From the cell containing the given text, extract its center point as (x, y) coordinate. 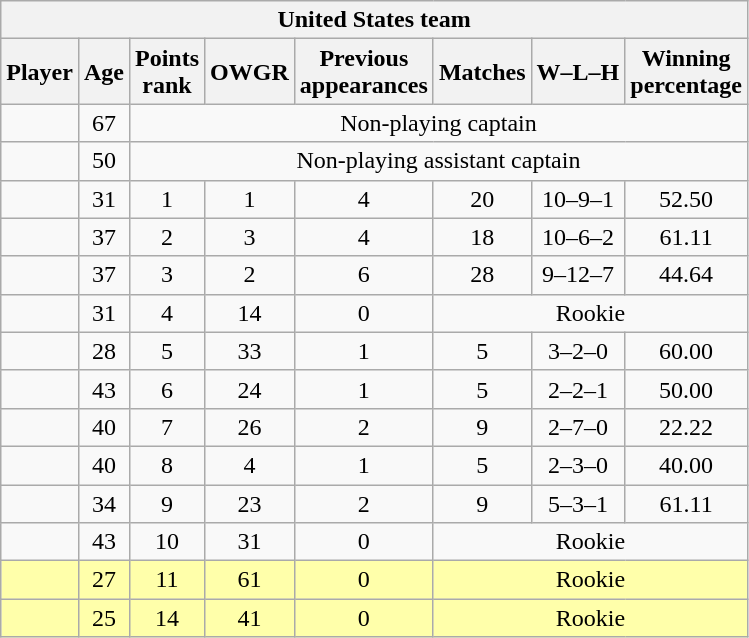
10 (166, 542)
Non-playing captain (438, 123)
23 (250, 503)
20 (482, 199)
40.00 (686, 465)
27 (104, 580)
Non-playing assistant captain (438, 161)
10–6–2 (578, 237)
3–2–0 (578, 351)
5–3–1 (578, 503)
2–7–0 (578, 427)
34 (104, 503)
61 (250, 580)
50.00 (686, 389)
Previousappearances (364, 72)
Age (104, 72)
10–9–1 (578, 199)
26 (250, 427)
25 (104, 618)
41 (250, 618)
60.00 (686, 351)
W–L–H (578, 72)
Matches (482, 72)
Player (40, 72)
9–12–7 (578, 275)
United States team (374, 20)
24 (250, 389)
2–3–0 (578, 465)
44.64 (686, 275)
33 (250, 351)
67 (104, 123)
50 (104, 161)
11 (166, 580)
22.22 (686, 427)
8 (166, 465)
Winningpercentage (686, 72)
2–2–1 (578, 389)
Pointsrank (166, 72)
18 (482, 237)
OWGR (250, 72)
52.50 (686, 199)
7 (166, 427)
